For the text-containing cell, return its midpoint in [x, y] coordinate format. 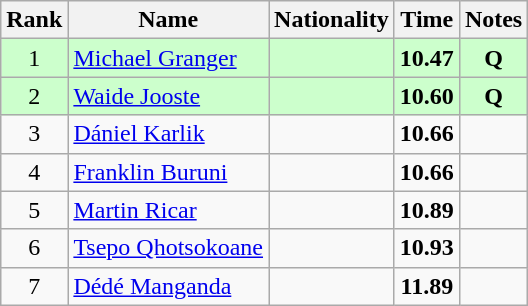
Waide Jooste [168, 96]
Michael Granger [168, 58]
10.60 [426, 96]
Name [168, 20]
10.47 [426, 58]
11.89 [426, 286]
Time [426, 20]
Martin Ricar [168, 210]
6 [34, 248]
7 [34, 286]
4 [34, 172]
1 [34, 58]
Franklin Buruni [168, 172]
Dániel Karlik [168, 134]
3 [34, 134]
10.93 [426, 248]
10.89 [426, 210]
Dédé Manganda [168, 286]
Tsepo Qhotsokoane [168, 248]
Rank [34, 20]
5 [34, 210]
Notes [493, 20]
Nationality [332, 20]
2 [34, 96]
